Pinpoint the cell where the given text exists, returning its [X, Y] midpoint coordinate. 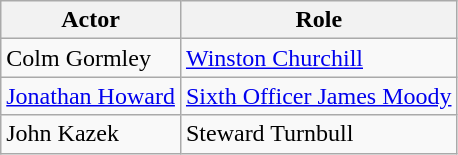
Jonathan Howard [91, 96]
Winston Churchill [318, 58]
Sixth Officer James Moody [318, 96]
Role [318, 20]
John Kazek [91, 134]
Steward Turnbull [318, 134]
Actor [91, 20]
Colm Gormley [91, 58]
